From the cell containing the given text, extract its center point as [x, y] coordinate. 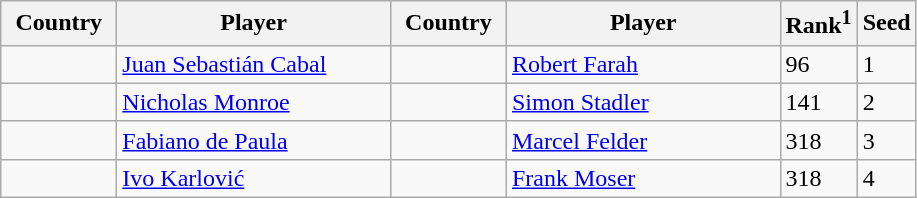
2 [886, 102]
1 [886, 64]
Fabiano de Paula [254, 140]
Simon Stadler [643, 102]
Juan Sebastián Cabal [254, 64]
Robert Farah [643, 64]
Nicholas Monroe [254, 102]
3 [886, 140]
4 [886, 178]
Frank Moser [643, 178]
141 [818, 102]
Ivo Karlović [254, 178]
Marcel Felder [643, 140]
Rank1 [818, 24]
Seed [886, 24]
96 [818, 64]
